Find where the given text appears and provide that cell's center as [X, Y] coordinate. 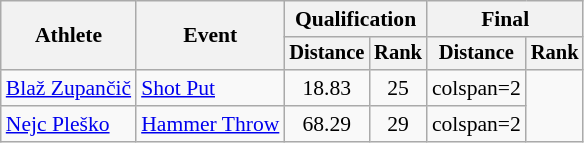
68.29 [326, 124]
Blaž Zupančič [68, 88]
Nejc Pleško [68, 124]
Qualification [355, 19]
Athlete [68, 36]
Event [210, 36]
25 [398, 88]
Final [506, 19]
Shot Put [210, 88]
Hammer Throw [210, 124]
18.83 [326, 88]
29 [398, 124]
